Locate the cell with the specified text and output its [X, Y] center coordinate. 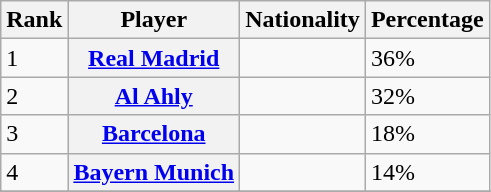
18% [427, 134]
Barcelona [154, 134]
2 [34, 96]
1 [34, 58]
Bayern Munich [154, 172]
Percentage [427, 20]
4 [34, 172]
Al Ahly [154, 96]
Nationality [303, 20]
Player [154, 20]
14% [427, 172]
32% [427, 96]
Rank [34, 20]
Real Madrid [154, 58]
3 [34, 134]
36% [427, 58]
